Find where the given text appears and provide that cell's center as [X, Y] coordinate. 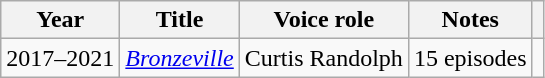
15 episodes [470, 58]
Year [60, 20]
Notes [470, 20]
Bronzeville [180, 58]
Curtis Randolph [324, 58]
Title [180, 20]
Voice role [324, 20]
2017–2021 [60, 58]
